Return (x, y) of the center of cell containing provided text 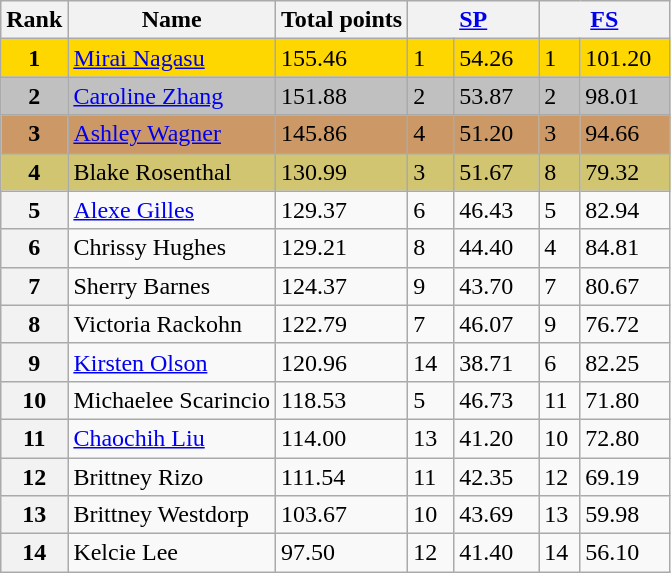
80.67 (625, 286)
42.35 (496, 477)
Blake Rosenthal (172, 172)
54.26 (496, 58)
124.37 (341, 286)
82.25 (625, 362)
Total points (341, 20)
53.87 (496, 96)
Victoria Rackohn (172, 324)
84.81 (625, 248)
114.00 (341, 438)
122.79 (341, 324)
51.67 (496, 172)
Brittney Rizo (172, 477)
118.53 (341, 400)
44.40 (496, 248)
41.40 (496, 553)
129.21 (341, 248)
79.32 (625, 172)
38.71 (496, 362)
129.37 (341, 210)
51.20 (496, 134)
76.72 (625, 324)
43.70 (496, 286)
69.19 (625, 477)
Michaelee Scarincio (172, 400)
Sherry Barnes (172, 286)
Chrissy Hughes (172, 248)
Alexe Gilles (172, 210)
103.67 (341, 515)
59.98 (625, 515)
Caroline Zhang (172, 96)
46.73 (496, 400)
56.10 (625, 553)
72.80 (625, 438)
Rank (34, 20)
Kelcie Lee (172, 553)
145.86 (341, 134)
46.07 (496, 324)
Ashley Wagner (172, 134)
120.96 (341, 362)
111.54 (341, 477)
155.46 (341, 58)
101.20 (625, 58)
43.69 (496, 515)
SP (474, 20)
82.94 (625, 210)
Mirai Nagasu (172, 58)
Name (172, 20)
Chaochih Liu (172, 438)
Kirsten Olson (172, 362)
Brittney Westdorp (172, 515)
FS (604, 20)
71.80 (625, 400)
98.01 (625, 96)
130.99 (341, 172)
97.50 (341, 553)
46.43 (496, 210)
41.20 (496, 438)
94.66 (625, 134)
151.88 (341, 96)
